For the text-containing cell, return its midpoint in (X, Y) coordinate format. 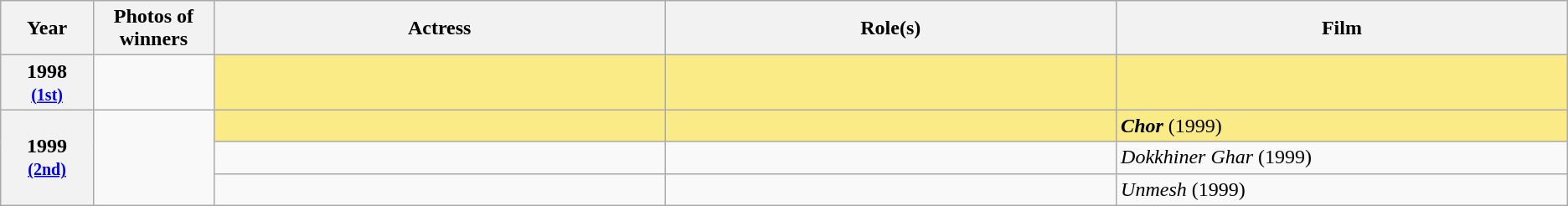
Actress (439, 28)
Year (47, 28)
Film (1342, 28)
Chor (1999) (1342, 126)
Photos of winners (153, 28)
Role(s) (891, 28)
1998 (1st) (47, 82)
Unmesh (1999) (1342, 189)
1999 (2nd) (47, 157)
Dokkhiner Ghar (1999) (1342, 157)
